Extract the [X, Y] coordinate from the center of the cell holding the provided text.  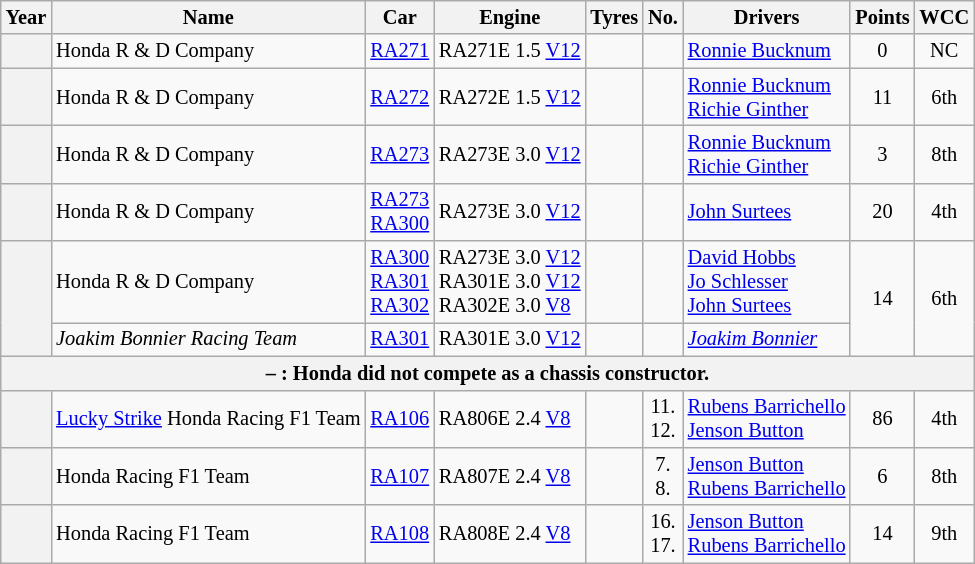
20 [882, 212]
11.12. [663, 419]
3 [882, 154]
Ronnie Bucknum [767, 51]
RA301E 3.0 V12 [510, 339]
RA808E 2.4 V8 [510, 534]
86 [882, 419]
Year [26, 17]
Lucky Strike Honda Racing F1 Team [208, 419]
Rubens Barrichello Jenson Button [767, 419]
RA300RA301RA302 [400, 282]
RA108 [400, 534]
RA301 [400, 339]
Car [400, 17]
RA107 [400, 476]
RA273RA300 [400, 212]
RA806E 2.4 V8 [510, 419]
0 [882, 51]
RA272 [400, 97]
6 [882, 476]
7.8. [663, 476]
Points [882, 17]
Drivers [767, 17]
11 [882, 97]
WCC [944, 17]
RA106 [400, 419]
RA273E 3.0 V12RA301E 3.0 V12RA302E 3.0 V8 [510, 282]
RA272E 1.5 V12 [510, 97]
Tyres [614, 17]
16.17. [663, 534]
Joakim Bonnier [767, 339]
RA273 [400, 154]
RA271 [400, 51]
No. [663, 17]
David Hobbs Jo Schlesser John Surtees [767, 282]
John Surtees [767, 212]
9th [944, 534]
– : Honda did not compete as a chassis constructor. [488, 373]
RA807E 2.4 V8 [510, 476]
Engine [510, 17]
Joakim Bonnier Racing Team [208, 339]
RA271E 1.5 V12 [510, 51]
NC [944, 51]
Name [208, 17]
